Identify which cell holds the provided text, then report its (x, y) central coordinate. 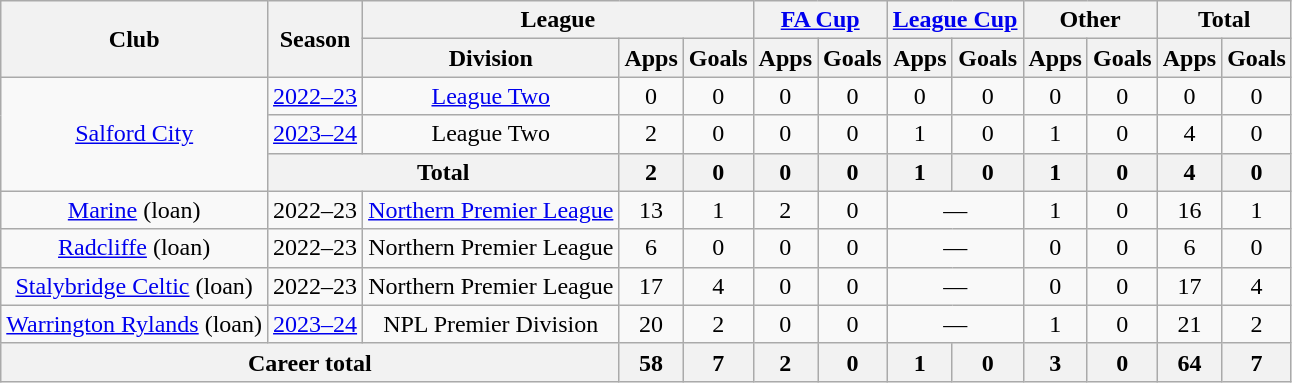
FA Cup (820, 20)
21 (1189, 324)
3 (1055, 362)
Marine (loan) (134, 210)
13 (651, 210)
64 (1189, 362)
League Cup (955, 20)
Season (316, 39)
Club (134, 39)
Career total (310, 362)
58 (651, 362)
20 (651, 324)
Salford City (134, 134)
League (558, 20)
Stalybridge Celtic (loan) (134, 286)
16 (1189, 210)
Other (1090, 20)
Warrington Rylands (loan) (134, 324)
Radcliffe (loan) (134, 248)
Division (491, 58)
NPL Premier Division (491, 324)
